Detect which cell encompasses the target text, then output its (X, Y) center coordinate. 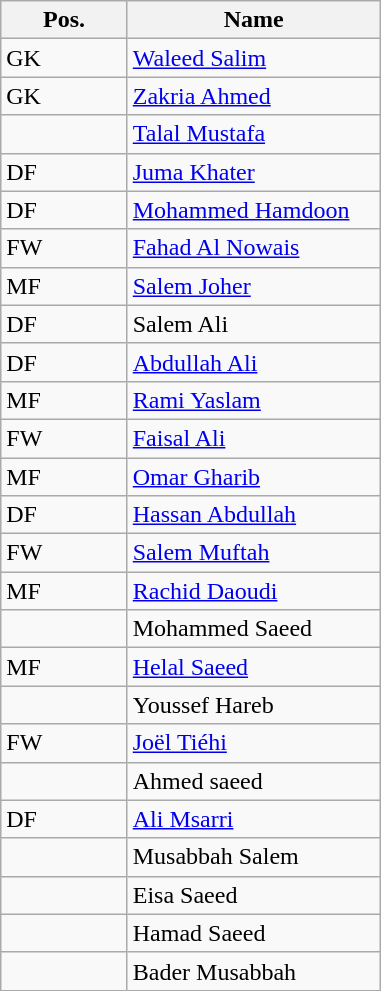
Faisal Ali (254, 438)
Zakria Ahmed (254, 96)
Bader Musabbah (254, 971)
Joël Tiéhi (254, 743)
Salem Muftah (254, 553)
Fahad Al Nowais (254, 248)
Hamad Saeed (254, 933)
Ali Msarri (254, 819)
Youssef Hareb (254, 705)
Name (254, 20)
Mohammed Hamdoon (254, 210)
Hassan Abdullah (254, 515)
Salem Joher (254, 286)
Helal Saeed (254, 667)
Musabbah Salem (254, 857)
Omar Gharib (254, 477)
Salem Ali (254, 324)
Rami Yaslam (254, 400)
Ahmed saeed (254, 781)
Abdullah Ali (254, 362)
Pos. (64, 20)
Juma Khater (254, 172)
Rachid Daoudi (254, 591)
Talal Mustafa (254, 134)
Eisa Saeed (254, 895)
Waleed Salim (254, 58)
Mohammed Saeed (254, 629)
